Locate the cell with the specified text and output its [x, y] center coordinate. 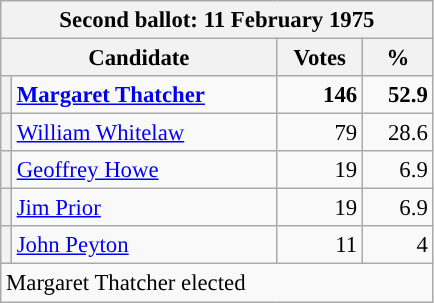
Geoffrey Howe [144, 170]
Margaret Thatcher elected [217, 283]
79 [320, 133]
146 [320, 95]
Second ballot: 11 February 1975 [217, 20]
Margaret Thatcher [144, 95]
Votes [320, 58]
William Whitelaw [144, 133]
% [398, 58]
11 [320, 245]
Jim Prior [144, 208]
28.6 [398, 133]
John Peyton [144, 245]
4 [398, 245]
Candidate [139, 58]
52.9 [398, 95]
